Pinpoint the cell where the given text exists, returning its [x, y] midpoint coordinate. 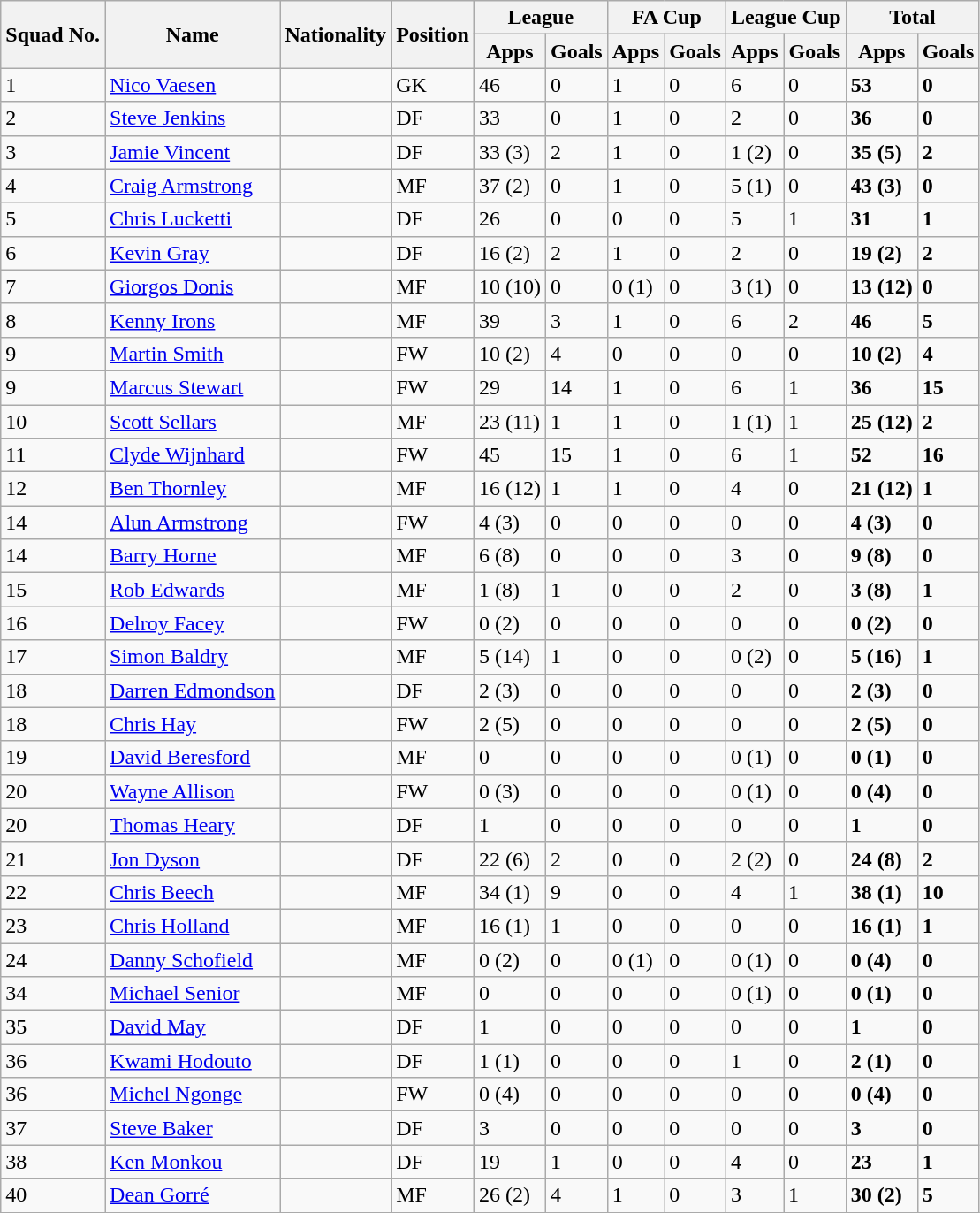
Michael Senior [193, 994]
10 (10) [509, 286]
26 (2) [509, 1195]
35 (5) [882, 152]
23 (11) [509, 422]
League Cup [786, 18]
9 (8) [882, 556]
Ken Monkou [193, 1162]
17 [53, 657]
2 (1) [882, 1061]
Michel Ngonge [193, 1095]
13 (12) [882, 286]
24 [53, 959]
38 [53, 1162]
Marcus Stewart [193, 387]
2 (2) [755, 858]
League [541, 18]
21 [53, 858]
1 (2) [755, 152]
45 [509, 455]
Scott Sellars [193, 422]
16 (12) [509, 489]
21 (12) [882, 489]
Dean Gorré [193, 1195]
1 (8) [509, 590]
38 (1) [882, 892]
31 [882, 219]
FA Cup [666, 18]
GK [433, 85]
3 (8) [882, 590]
Jon Dyson [193, 858]
Rob Edwards [193, 590]
Squad No. [53, 34]
Steve Jenkins [193, 118]
Nationality [336, 34]
David May [193, 1027]
Alun Armstrong [193, 523]
26 [509, 219]
53 [882, 85]
33 (3) [509, 152]
12 [53, 489]
37 (2) [509, 186]
Kevin Gray [193, 253]
Jamie Vincent [193, 152]
David Beresford [193, 758]
6 (8) [509, 556]
Simon Baldry [193, 657]
34 (1) [509, 892]
Position [433, 34]
Clyde Wijnhard [193, 455]
24 (8) [882, 858]
Barry Horne [193, 556]
Chris Holland [193, 926]
Delroy Facey [193, 623]
37 [53, 1128]
Chris Hay [193, 724]
Chris Beech [193, 892]
Name [193, 34]
34 [53, 994]
22 [53, 892]
40 [53, 1195]
Ben Thornley [193, 489]
11 [53, 455]
52 [882, 455]
Wayne Allison [193, 791]
0 (3) [509, 791]
Thomas Heary [193, 825]
Kwami Hodouto [193, 1061]
5 (14) [509, 657]
19 (2) [882, 253]
Nico Vaesen [193, 85]
Martin Smith [193, 354]
Steve Baker [193, 1128]
Total [912, 18]
8 [53, 320]
Chris Lucketti [193, 219]
Darren Edmondson [193, 690]
25 (12) [882, 422]
7 [53, 286]
Giorgos Donis [193, 286]
5 (16) [882, 657]
43 (3) [882, 186]
Danny Schofield [193, 959]
Kenny Irons [193, 320]
35 [53, 1027]
29 [509, 387]
3 (1) [755, 286]
16 (2) [509, 253]
Craig Armstrong [193, 186]
30 (2) [882, 1195]
22 (6) [509, 858]
5 (1) [755, 186]
33 [509, 118]
39 [509, 320]
